Return the (X, Y) coordinate for the center point of the cell that contains the specified text.  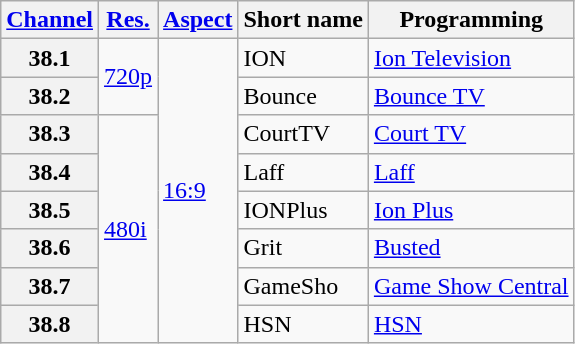
16:9 (198, 191)
Grit (303, 248)
Ion Plus (471, 210)
Channel (50, 20)
38.5 (50, 210)
GameSho (303, 286)
Bounce TV (471, 96)
ION (303, 58)
38.3 (50, 134)
Aspect (198, 20)
38.6 (50, 248)
Ion Television (471, 58)
480i (128, 229)
Busted (471, 248)
720p (128, 77)
38.2 (50, 96)
Res. (128, 20)
Game Show Central (471, 286)
IONPlus (303, 210)
38.8 (50, 324)
Short name (303, 20)
Bounce (303, 96)
38.4 (50, 172)
Court TV (471, 134)
38.7 (50, 286)
Programming (471, 20)
CourtTV (303, 134)
38.1 (50, 58)
